Return (x, y) of the center of cell containing provided text 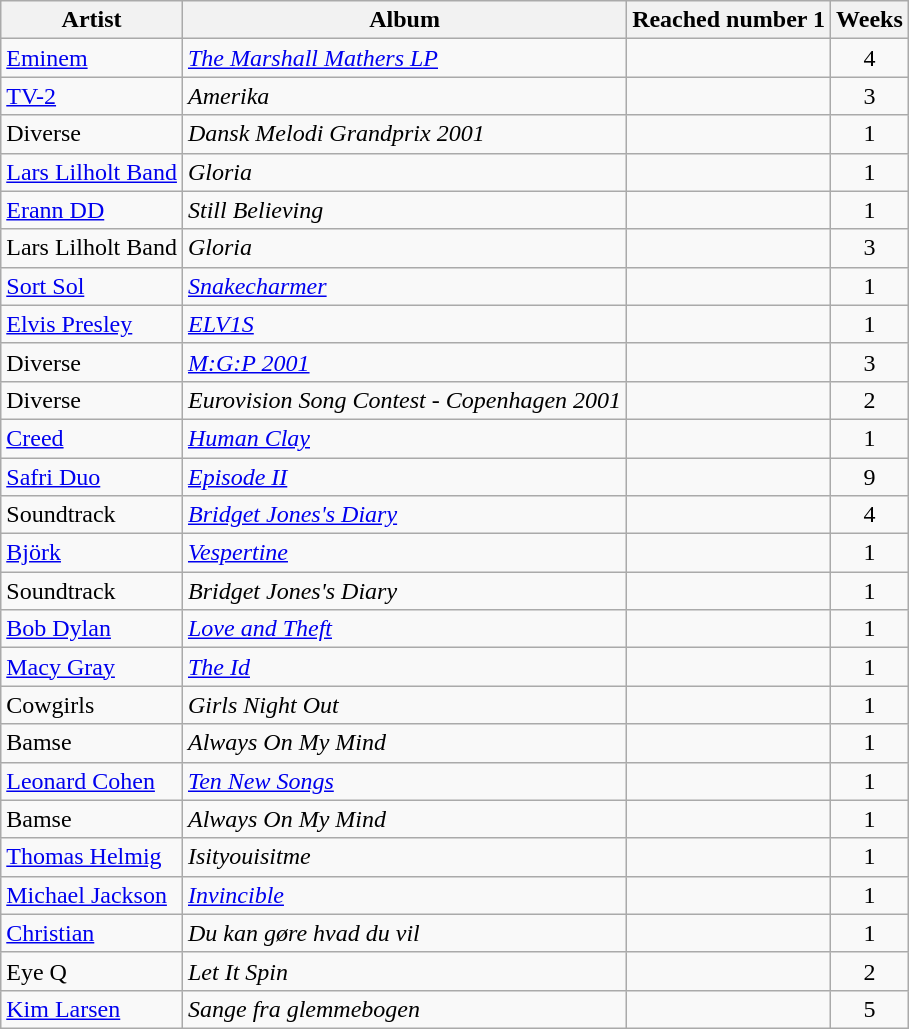
Reached number 1 (729, 20)
Sange fra glemmebogen (404, 1009)
Michael Jackson (92, 895)
Eminem (92, 58)
Invincible (404, 895)
Album (404, 20)
Leonard Cohen (92, 781)
Girls Night Out (404, 705)
The Id (404, 667)
Eye Q (92, 971)
Weeks (870, 20)
Isityouisitme (404, 857)
Artist (92, 20)
5 (870, 1009)
Amerika (404, 96)
Sort Sol (92, 286)
Creed (92, 438)
Safri Duo (92, 477)
Still Believing (404, 210)
Björk (92, 553)
Macy Gray (92, 667)
TV-2 (92, 96)
Erann DD (92, 210)
Christian (92, 933)
M:G:P 2001 (404, 362)
Dansk Melodi Grandprix 2001 (404, 134)
Thomas Helmig (92, 857)
Episode II (404, 477)
Vespertine (404, 553)
Du kan gøre hvad du vil (404, 933)
Kim Larsen (92, 1009)
9 (870, 477)
Elvis Presley (92, 324)
Love and Theft (404, 629)
Bob Dylan (92, 629)
The Marshall Mathers LP (404, 58)
Human Clay (404, 438)
Snakecharmer (404, 286)
Eurovision Song Contest - Copenhagen 2001 (404, 400)
Let It Spin (404, 971)
Ten New Songs (404, 781)
Cowgirls (92, 705)
ELV1S (404, 324)
